Provide the (x, y) coordinate of the cell's center where the given text is located.  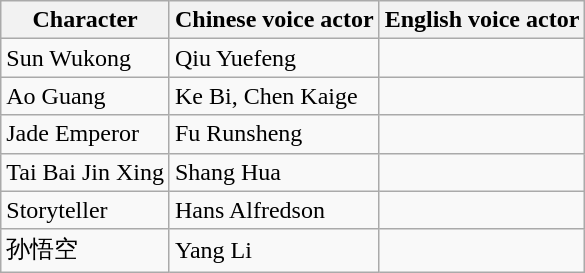
Hans Alfredson (274, 210)
Yang Li (274, 250)
Tai Bai Jin Xing (86, 172)
Character (86, 20)
Chinese voice actor (274, 20)
Jade Emperor (86, 134)
Shang Hua (274, 172)
Qiu Yuefeng (274, 58)
English voice actor (482, 20)
Storyteller (86, 210)
Fu Runsheng (274, 134)
Ao Guang (86, 96)
孙悟空 (86, 250)
Ke Bi, Chen Kaige (274, 96)
Sun Wukong (86, 58)
